Determine the [X, Y] coordinate at the center of the cell enclosing the given text.  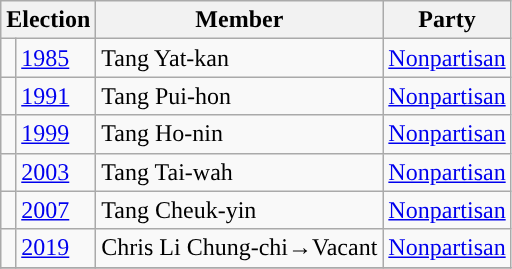
1985 [56, 58]
1991 [56, 96]
2003 [56, 172]
Election [48, 20]
Tang Ho-nin [240, 134]
Chris Li Chung-chi→Vacant [240, 248]
Tang Tai-wah [240, 172]
Tang Cheuk-yin [240, 210]
2019 [56, 248]
Tang Yat-kan [240, 58]
2007 [56, 210]
Tang Pui-hon [240, 96]
Member [240, 20]
1999 [56, 134]
Party [447, 20]
